Locate the cell with the specified text and output its [X, Y] center coordinate. 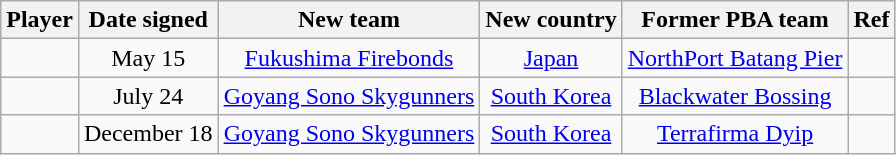
Terrafirma Dyip [735, 134]
Former PBA team [735, 20]
December 18 [148, 134]
Date signed [148, 20]
Ref [872, 20]
Player [40, 20]
Fukushima Firebonds [349, 58]
Blackwater Bossing [735, 96]
New team [349, 20]
NorthPort Batang Pier [735, 58]
Japan [551, 58]
July 24 [148, 96]
New country [551, 20]
May 15 [148, 58]
